Pinpoint the cell where the given text exists, returning its [x, y] midpoint coordinate. 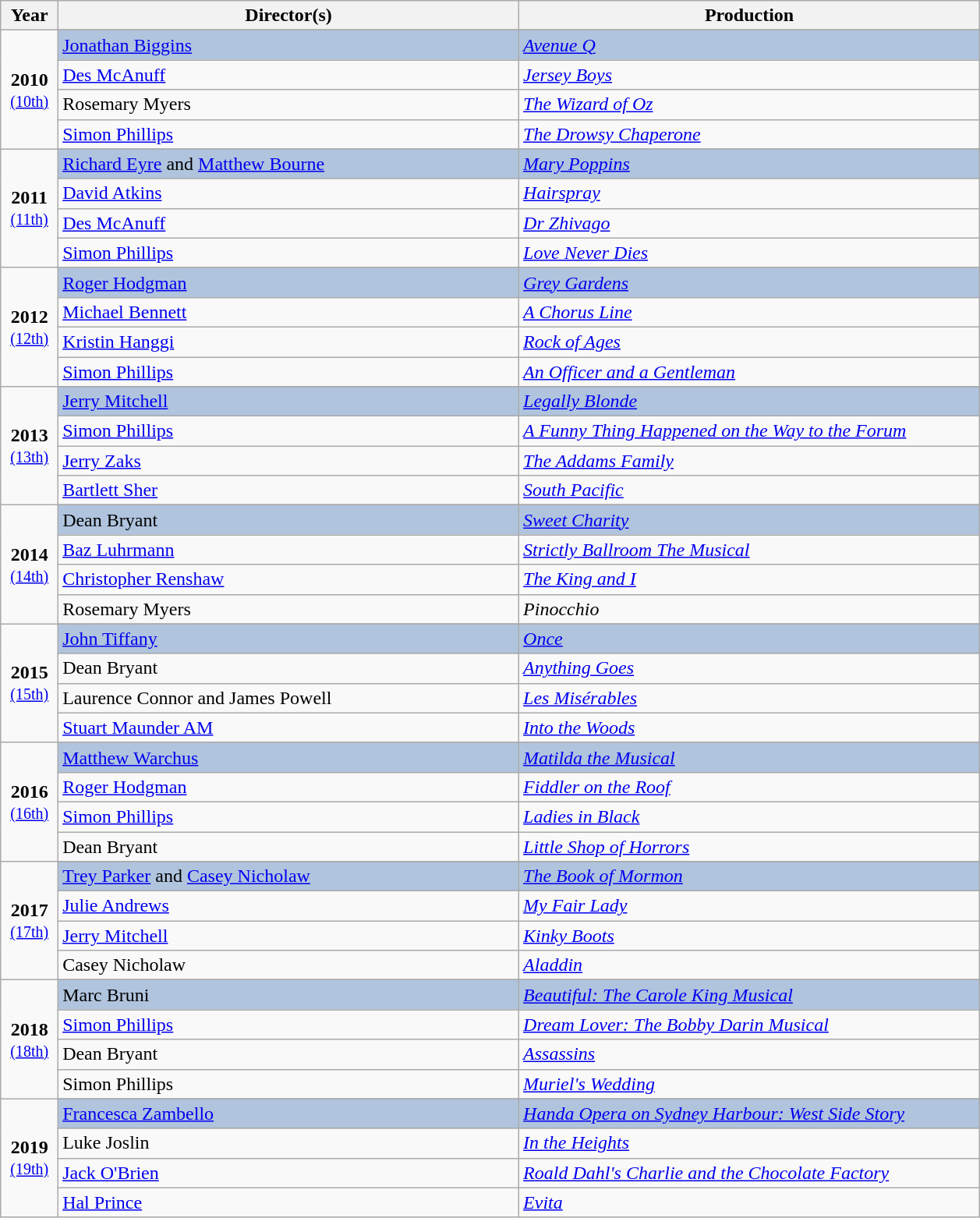
Jack O'Brien [288, 1173]
An Officer and a Gentleman [750, 372]
Evita [750, 1202]
Production [750, 16]
Casey Nicholaw [288, 965]
Baz Luhrmann [288, 550]
Marc Bruni [288, 995]
2010(10th) [30, 90]
Aladdin [750, 965]
Year [30, 16]
Assassins [750, 1054]
Legally Blonde [750, 402]
Jerry Zaks [288, 461]
Richard Eyre and Matthew Bourne [288, 164]
Stuart Maunder AM [288, 728]
Bartlett Sher [288, 490]
2012(12th) [30, 327]
Beautiful: The Carole King Musical [750, 995]
Jonathan Biggins [288, 45]
Once [750, 639]
David Atkins [288, 193]
John Tiffany [288, 639]
Sweet Charity [750, 520]
The Wizard of Oz [750, 104]
2015(15th) [30, 683]
2014(14th) [30, 565]
Strictly Ballroom The Musical [750, 550]
The Book of Mormon [750, 876]
South Pacific [750, 490]
Pinocchio [750, 609]
Muriel's Wedding [750, 1084]
Fiddler on the Roof [750, 787]
2018(18th) [30, 1039]
Roald Dahl's Charlie and the Chocolate Factory [750, 1173]
Dr Zhivago [750, 223]
2017(17th) [30, 921]
Matthew Warchus [288, 757]
2013(13th) [30, 446]
Michael Bennett [288, 312]
Into the Woods [750, 728]
The Drowsy Chaperone [750, 134]
The King and I [750, 579]
2019(19th) [30, 1158]
Love Never Dies [750, 253]
Luke Joslin [288, 1143]
Hairspray [750, 193]
A Chorus Line [750, 312]
2016(16th) [30, 802]
Christopher Renshaw [288, 579]
Jersey Boys [750, 75]
In the Heights [750, 1143]
2011(11th) [30, 208]
Hal Prince [288, 1202]
Trey Parker and Casey Nicholaw [288, 876]
Rock of Ages [750, 342]
Ladies in Black [750, 816]
My Fair Lady [750, 906]
Kristin Hanggi [288, 342]
Laurence Connor and James Powell [288, 698]
Avenue Q [750, 45]
Les Misérables [750, 698]
A Funny Thing Happened on the Way to the Forum [750, 431]
Dream Lover: The Bobby Darin Musical [750, 1025]
Mary Poppins [750, 164]
Julie Andrews [288, 906]
Grey Gardens [750, 282]
Little Shop of Horrors [750, 846]
Director(s) [288, 16]
The Addams Family [750, 461]
Kinky Boots [750, 936]
Handa Opera on Sydney Harbour: West Side Story [750, 1114]
Anything Goes [750, 668]
Matilda the Musical [750, 757]
Francesca Zambello [288, 1114]
